Identify which cell holds the provided text, then report its [x, y] central coordinate. 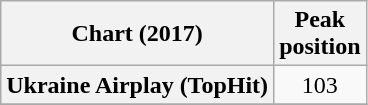
Chart (2017) [138, 34]
103 [320, 85]
Peakposition [320, 34]
Ukraine Airplay (TopHit) [138, 85]
